From the cell containing the given text, extract its center point as [x, y] coordinate. 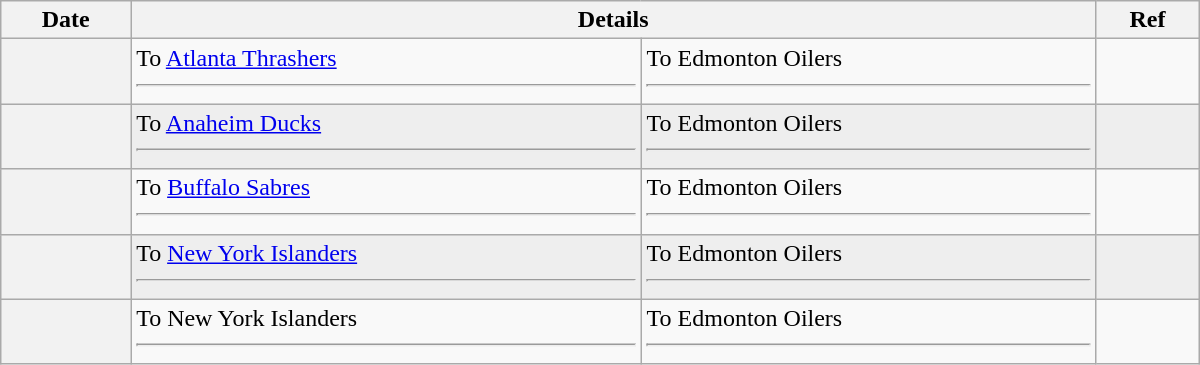
To Anaheim Ducks [386, 136]
Date [66, 20]
Ref [1148, 20]
To Buffalo Sabres [386, 202]
To Atlanta Thrashers [386, 72]
Details [614, 20]
